Detect which cell encompasses the target text, then output its [X, Y] center coordinate. 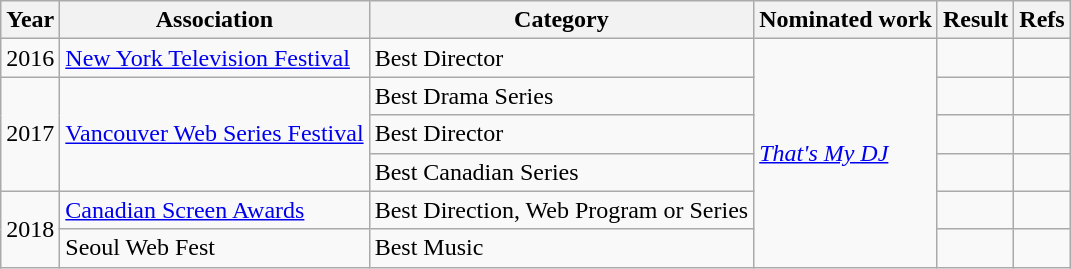
Year [30, 20]
Best Direction, Web Program or Series [562, 210]
Best Music [562, 248]
2018 [30, 229]
Best Canadian Series [562, 172]
Seoul Web Fest [214, 248]
Best Drama Series [562, 96]
Association [214, 20]
New York Television Festival [214, 58]
Nominated work [846, 20]
Result [975, 20]
2017 [30, 134]
Category [562, 20]
That's My DJ [846, 153]
Vancouver Web Series Festival [214, 134]
Canadian Screen Awards [214, 210]
2016 [30, 58]
Refs [1042, 20]
